Capture the cell that displays the provided text and extract its (X, Y) central coordinate. 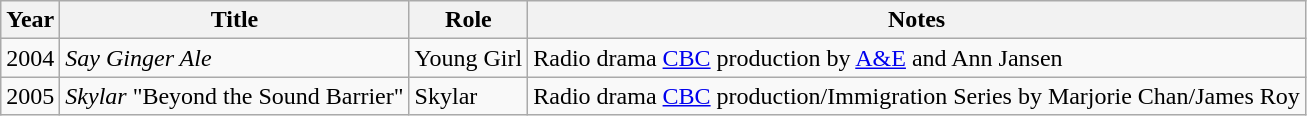
Title (234, 20)
Skylar (468, 96)
Skylar "Beyond the Sound Barrier" (234, 96)
Say Ginger Ale (234, 58)
Radio drama CBC production/Immigration Series by Marjorie Chan/James Roy (917, 96)
Young Girl (468, 58)
Radio drama CBC production by A&E and Ann Jansen (917, 58)
2005 (30, 96)
Notes (917, 20)
2004 (30, 58)
Year (30, 20)
Role (468, 20)
